Pinpoint the cell where the given text exists, returning its (X, Y) midpoint coordinate. 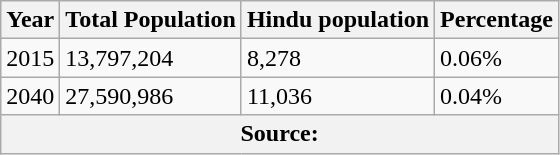
0.04% (497, 96)
2015 (30, 58)
Source: (280, 134)
27,590,986 (151, 96)
Percentage (497, 20)
Hindu population (338, 20)
Year (30, 20)
13,797,204 (151, 58)
0.06% (497, 58)
11,036 (338, 96)
8,278 (338, 58)
2040 (30, 96)
Total Population (151, 20)
